Extract the (x, y) coordinate from the center of the cell holding the provided text.  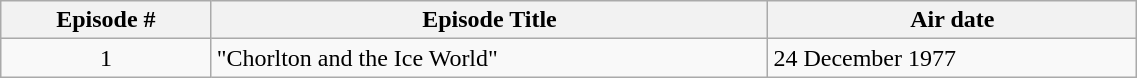
Episode Title (490, 20)
24 December 1977 (952, 58)
"Chorlton and the Ice World" (490, 58)
Episode # (106, 20)
Air date (952, 20)
1 (106, 58)
